Pinpoint the cell where the given text exists, returning its [x, y] midpoint coordinate. 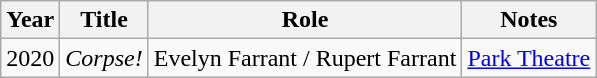
Park Theatre [529, 58]
Role [305, 20]
Title [104, 20]
Corpse! [104, 58]
Year [30, 20]
Evelyn Farrant / Rupert Farrant [305, 58]
2020 [30, 58]
Notes [529, 20]
